Return the [x, y] coordinate for the center point of the cell that contains the specified text.  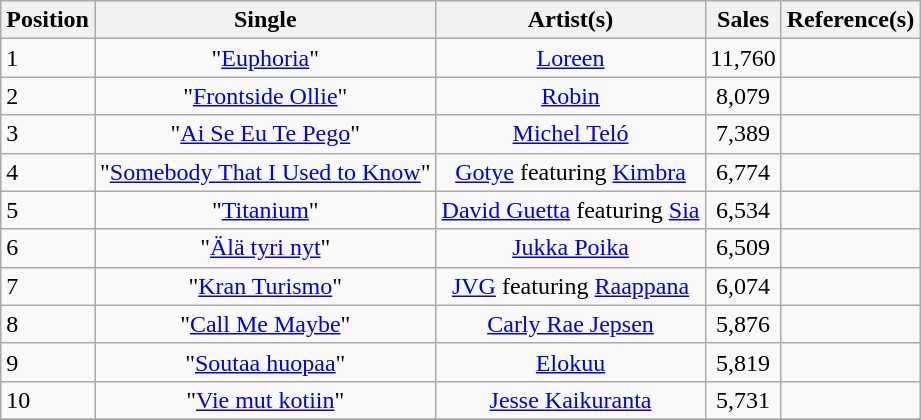
5 [48, 210]
6,509 [743, 248]
Jukka Poika [570, 248]
2 [48, 96]
4 [48, 172]
"Älä tyri nyt" [265, 248]
"Call Me Maybe" [265, 324]
Position [48, 20]
Gotye featuring Kimbra [570, 172]
"Soutaa huopaa" [265, 362]
6 [48, 248]
5,819 [743, 362]
8 [48, 324]
6,074 [743, 286]
7,389 [743, 134]
Robin [570, 96]
11,760 [743, 58]
Sales [743, 20]
9 [48, 362]
"Titanium" [265, 210]
Michel Teló [570, 134]
"Vie mut kotiin" [265, 400]
7 [48, 286]
"Somebody That I Used to Know" [265, 172]
"Kran Turismo" [265, 286]
6,774 [743, 172]
Loreen [570, 58]
6,534 [743, 210]
Single [265, 20]
David Guetta featuring Sia [570, 210]
Carly Rae Jepsen [570, 324]
1 [48, 58]
3 [48, 134]
"Euphoria" [265, 58]
Jesse Kaikuranta [570, 400]
"Frontside Ollie" [265, 96]
JVG featuring Raappana [570, 286]
5,876 [743, 324]
"Ai Se Eu Te Pego" [265, 134]
5,731 [743, 400]
Elokuu [570, 362]
Artist(s) [570, 20]
10 [48, 400]
Reference(s) [850, 20]
8,079 [743, 96]
